Extract the [X, Y] coordinate from the center of the cell holding the provided text.  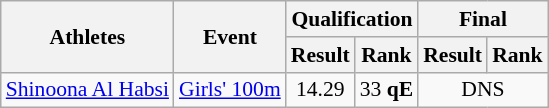
Final [482, 19]
Event [230, 36]
Girls' 100m [230, 90]
14.29 [320, 90]
Athletes [88, 36]
Qualification [352, 19]
Shinoona Al Habsi [88, 90]
DNS [482, 90]
33 qE [387, 90]
